Return [X, Y] of the center of cell containing provided text 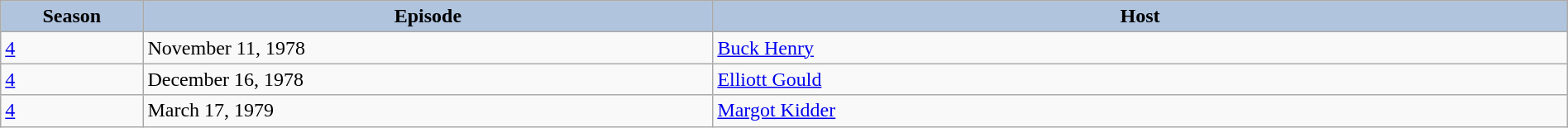
Elliott Gould [1140, 79]
Buck Henry [1140, 48]
Margot Kidder [1140, 111]
March 17, 1979 [428, 111]
Host [1140, 17]
Episode [428, 17]
November 11, 1978 [428, 48]
Season [72, 17]
December 16, 1978 [428, 79]
